Return (x, y) of the center of cell containing provided text 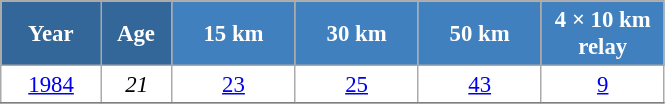
4 × 10 km relay (602, 34)
15 km (234, 34)
Age (136, 34)
50 km (480, 34)
43 (480, 85)
25 (356, 85)
Year (52, 34)
1984 (52, 85)
9 (602, 85)
30 km (356, 34)
23 (234, 85)
21 (136, 85)
